For the text-containing cell, return its midpoint in [x, y] coordinate format. 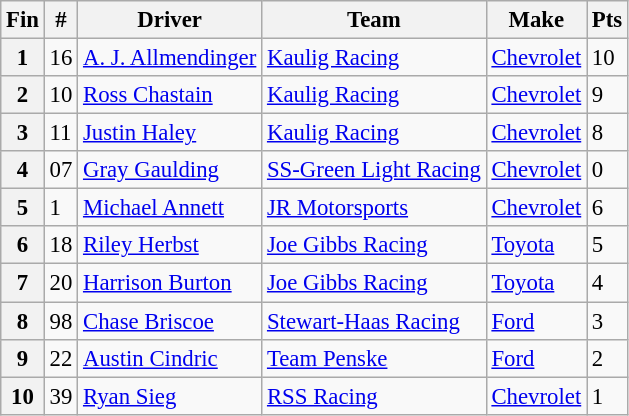
Harrison Burton [170, 283]
A. J. Allmendinger [170, 58]
22 [60, 358]
Chase Briscoe [170, 321]
0 [608, 170]
39 [60, 396]
RSS Racing [374, 396]
Ross Chastain [170, 95]
18 [60, 245]
Justin Haley [170, 133]
Make [536, 20]
Ryan Sieg [170, 396]
7 [23, 283]
Austin Cindric [170, 358]
Pts [608, 20]
20 [60, 283]
Gray Gaulding [170, 170]
98 [60, 321]
# [60, 20]
Michael Annett [170, 208]
SS-Green Light Racing [374, 170]
Stewart-Haas Racing [374, 321]
Fin [23, 20]
07 [60, 170]
Team [374, 20]
11 [60, 133]
JR Motorsports [374, 208]
Driver [170, 20]
Riley Herbst [170, 245]
Team Penske [374, 358]
16 [60, 58]
